Scan for the cell matching the given text and deliver its (X, Y) coordinate at center. 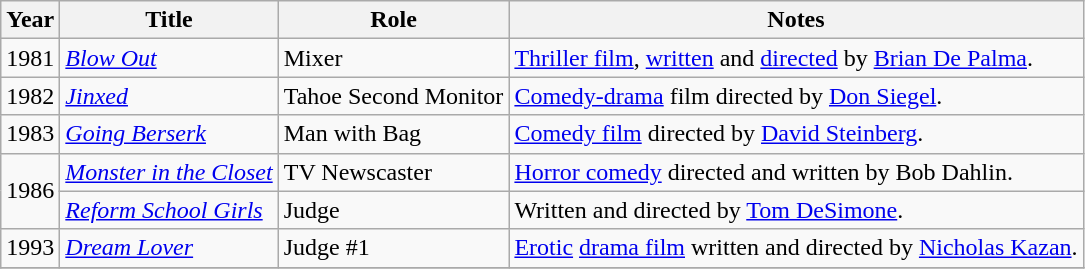
Title (169, 20)
Jinxed (169, 96)
Comedy film directed by David Steinberg. (796, 134)
Written and directed by Tom DeSimone. (796, 210)
1981 (30, 58)
Erotic drama film written and directed by Nicholas Kazan. (796, 248)
Judge (394, 210)
Comedy-drama film directed by Don Siegel. (796, 96)
1986 (30, 191)
Notes (796, 20)
1983 (30, 134)
Going Berserk (169, 134)
1982 (30, 96)
Tahoe Second Monitor (394, 96)
Thriller film, written and directed by Brian De Palma. (796, 58)
Year (30, 20)
Judge #1 (394, 248)
Horror comedy directed and written by Bob Dahlin. (796, 172)
Man with Bag (394, 134)
Reform School Girls (169, 210)
Blow Out (169, 58)
Monster in the Closet (169, 172)
Role (394, 20)
Dream Lover (169, 248)
Mixer (394, 58)
1993 (30, 248)
TV Newscaster (394, 172)
